Detect which cell encompasses the target text, then output its (X, Y) center coordinate. 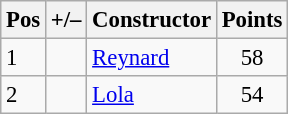
Points (252, 20)
+/– (66, 20)
54 (252, 95)
Reynard (152, 58)
2 (24, 95)
58 (252, 58)
Pos (24, 20)
1 (24, 58)
Lola (152, 95)
Constructor (152, 20)
